Return [x, y] of the center of cell containing provided text 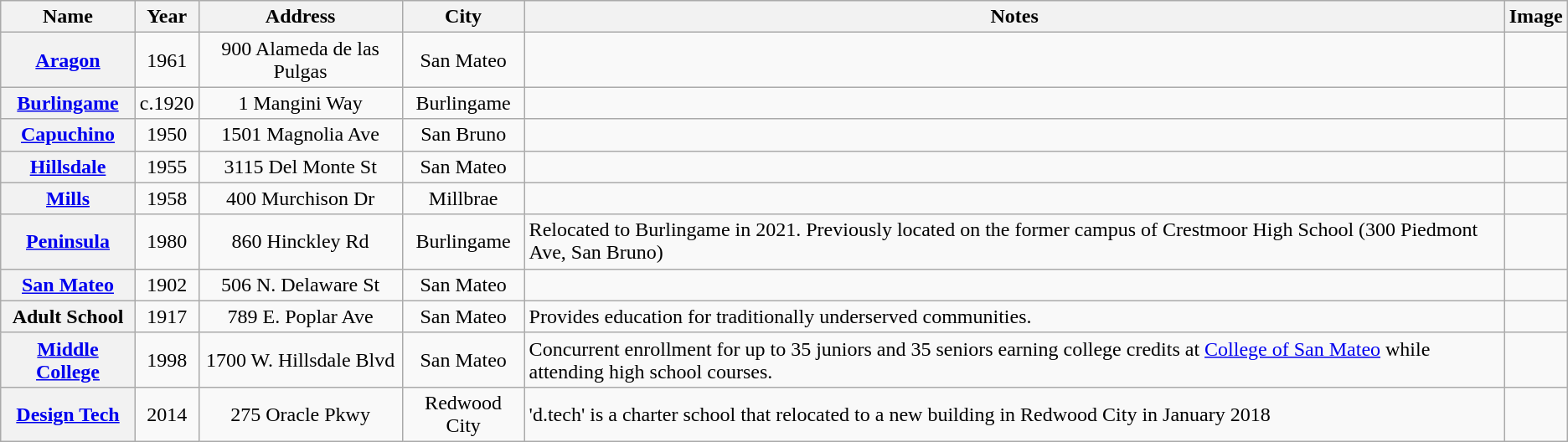
Peninsula [69, 241]
Concurrent enrollment for up to 35 juniors and 35 seniors earning college credits at College of San Mateo while attending high school courses. [1014, 360]
506 N. Delaware St [300, 285]
City [463, 17]
1955 [167, 167]
Aragon [69, 60]
Relocated to Burlingame in 2021. Previously located on the former campus of Crestmoor High School (300 Piedmont Ave, San Bruno) [1014, 241]
Provides education for traditionally underserved communities. [1014, 316]
1998 [167, 360]
1980 [167, 241]
Name [69, 17]
Year [167, 17]
San Bruno [463, 135]
Hillsdale [69, 167]
Image [1536, 17]
Design Tech [69, 414]
Mills [69, 198]
789 E. Poplar Ave [300, 316]
3115 Del Monte St [300, 167]
400 Murchison Dr [300, 198]
Redwood City [463, 414]
Address [300, 17]
1961 [167, 60]
c.1920 [167, 103]
Notes [1014, 17]
'd.tech' is a charter school that relocated to a new building in Redwood City in January 2018 [1014, 414]
1700 W. Hillsdale Blvd [300, 360]
1501 Magnolia Ave [300, 135]
1 Mangini Way [300, 103]
900 Alameda de las Pulgas [300, 60]
860 Hinckley Rd [300, 241]
275 Oracle Pkwy [300, 414]
1958 [167, 198]
1902 [167, 285]
Capuchino [69, 135]
Middle College [69, 360]
2014 [167, 414]
1917 [167, 316]
1950 [167, 135]
Adult School [69, 316]
Millbrae [463, 198]
